Provide the (x, y) coordinate of the cell's center where the given text is located.  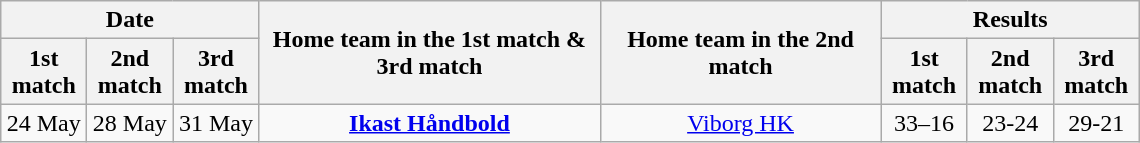
Viborg HK (740, 123)
33–16 (924, 123)
Home team in the 2nd match (740, 52)
31 May (216, 123)
Date (130, 20)
Results (1010, 20)
23-24 (1010, 123)
24 May (44, 123)
Ikast Håndbold (430, 123)
Home team in the 1st match & 3rd match (430, 52)
28 May (130, 123)
29-21 (1096, 123)
